Detect which cell encompasses the target text, then output its [X, Y] center coordinate. 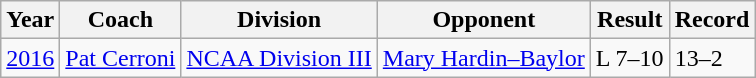
Coach [120, 20]
L 7–10 [630, 58]
Result [630, 20]
Mary Hardin–Baylor [484, 58]
Division [279, 20]
Opponent [484, 20]
Pat Cerroni [120, 58]
13–2 [712, 58]
Record [712, 20]
Year [30, 20]
2016 [30, 58]
NCAA Division III [279, 58]
